Capture the cell that displays the provided text and extract its (X, Y) central coordinate. 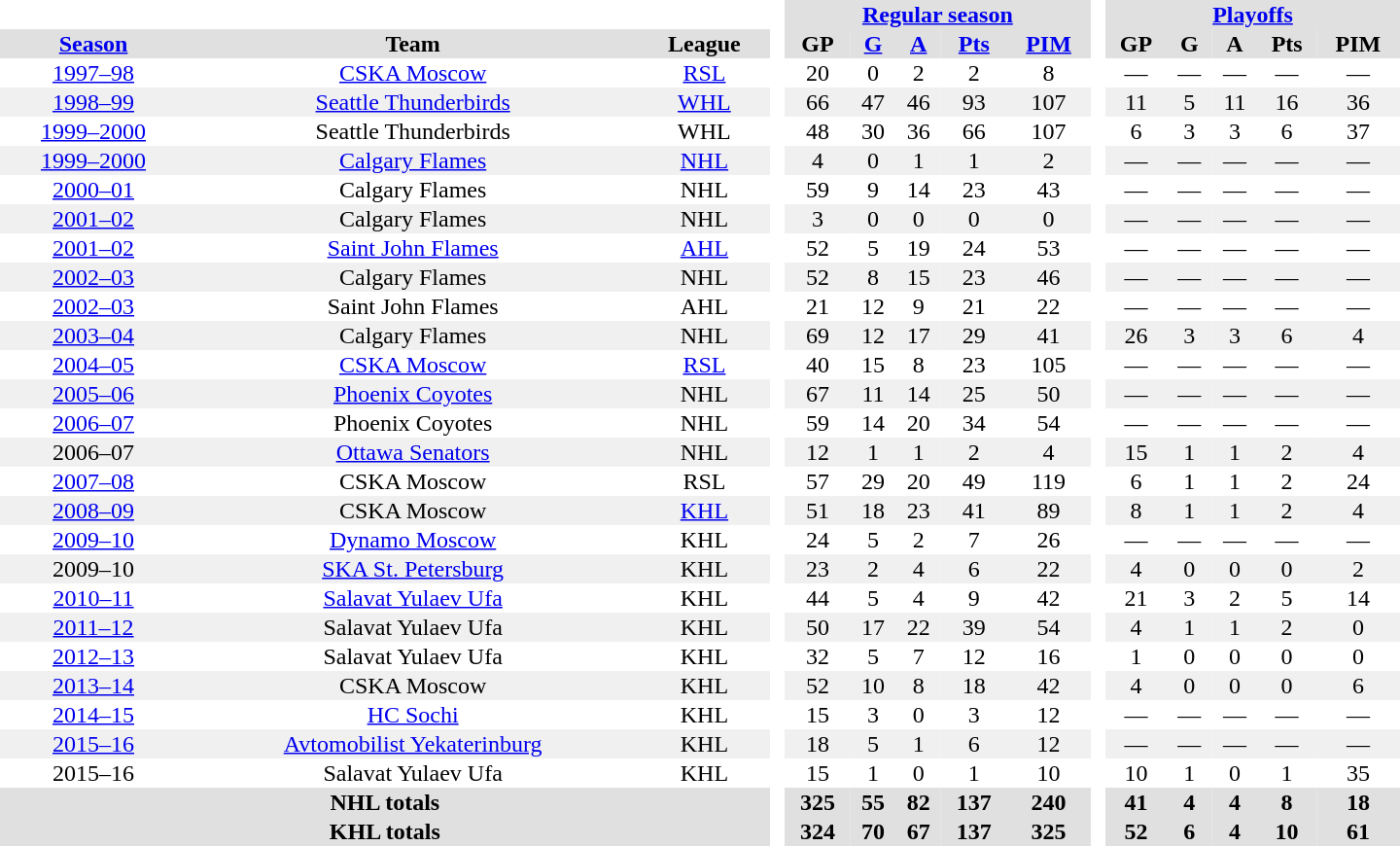
37 (1358, 131)
1998–99 (93, 102)
48 (817, 131)
1997–98 (93, 73)
2008–09 (93, 511)
Dynamo Moscow (412, 540)
2003–04 (93, 335)
47 (873, 102)
2010–11 (93, 598)
2013–14 (93, 686)
34 (974, 423)
Avtomobilist Yekaterinburg (412, 744)
44 (817, 598)
93 (974, 102)
35 (1358, 773)
57 (817, 481)
2011–12 (93, 627)
Season (93, 44)
39 (974, 627)
119 (1049, 481)
55 (873, 802)
2004–05 (93, 365)
82 (918, 802)
324 (817, 831)
61 (1358, 831)
49 (974, 481)
NHL totals (385, 802)
40 (817, 365)
Team (412, 44)
30 (873, 131)
89 (1049, 511)
2014–15 (93, 715)
League (704, 44)
19 (918, 248)
Playoffs (1252, 15)
2000–01 (93, 190)
32 (817, 656)
SKA St. Petersburg (412, 569)
2007–08 (93, 481)
70 (873, 831)
Regular season (937, 15)
KHL totals (385, 831)
69 (817, 335)
HC Sochi (412, 715)
2012–13 (93, 656)
2005–06 (93, 394)
105 (1049, 365)
240 (1049, 802)
53 (1049, 248)
Ottawa Senators (412, 452)
25 (974, 394)
51 (817, 511)
43 (1049, 190)
